From the cell containing the given text, extract its center point as [x, y] coordinate. 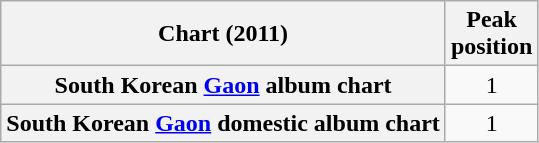
South Korean Gaon album chart [224, 85]
Chart (2011) [224, 34]
South Korean Gaon domestic album chart [224, 123]
Peakposition [491, 34]
